Provide the (x, y) coordinate of the cell's center where the given text is located.  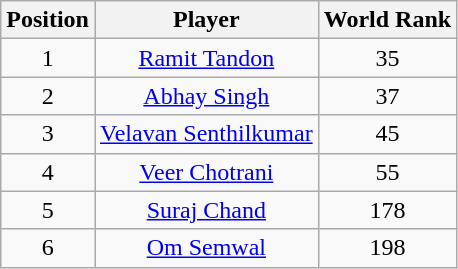
37 (387, 96)
Player (206, 20)
Velavan Senthilkumar (206, 134)
178 (387, 210)
Position (48, 20)
Abhay Singh (206, 96)
5 (48, 210)
35 (387, 58)
Veer Chotrani (206, 172)
2 (48, 96)
4 (48, 172)
Om Semwal (206, 248)
198 (387, 248)
Ramit Tandon (206, 58)
Suraj Chand (206, 210)
55 (387, 172)
3 (48, 134)
World Rank (387, 20)
6 (48, 248)
1 (48, 58)
45 (387, 134)
